Pinpoint the cell where the given text exists, returning its (x, y) midpoint coordinate. 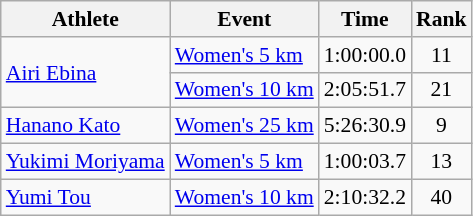
Event (244, 19)
11 (442, 55)
13 (442, 162)
1:00:03.7 (365, 162)
2:05:51.7 (365, 90)
1:00:00.0 (365, 55)
Hanano Kato (86, 126)
2:10:32.2 (365, 197)
Time (365, 19)
9 (442, 126)
Athlete (86, 19)
Yukimi Moriyama (86, 162)
Airi Ebina (86, 72)
Yumi Tou (86, 197)
Rank (442, 19)
Women's 25 km (244, 126)
21 (442, 90)
40 (442, 197)
5:26:30.9 (365, 126)
